Extract the [X, Y] coordinate from the center of the cell holding the provided text.  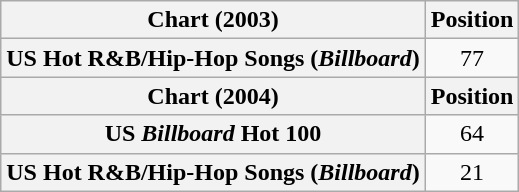
77 [472, 58]
US Billboard Hot 100 [213, 134]
Chart (2004) [213, 96]
21 [472, 172]
64 [472, 134]
Chart (2003) [213, 20]
